Find where the given text appears and provide that cell's center as [X, Y] coordinate. 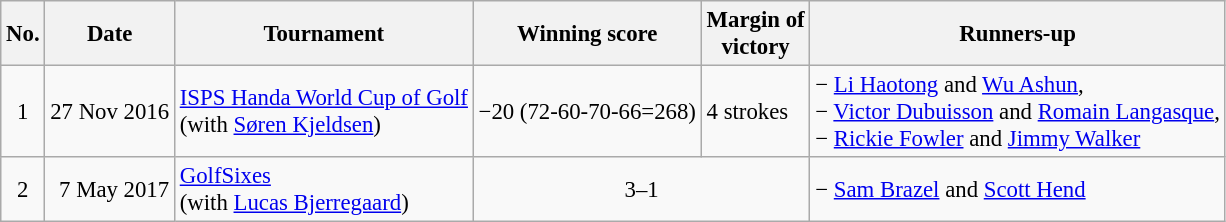
No. [23, 34]
Margin ofvictory [756, 34]
27 Nov 2016 [110, 112]
7 May 2017 [110, 190]
Runners-up [1018, 34]
3–1 [642, 190]
−20 (72-60-70-66=268) [587, 112]
GolfSixes(with Lucas Bjerregaard) [324, 190]
Tournament [324, 34]
Date [110, 34]
2 [23, 190]
ISPS Handa World Cup of Golf(with Søren Kjeldsen) [324, 112]
Winning score [587, 34]
− Li Haotong and Wu Ashun, − Victor Dubuisson and Romain Langasque, − Rickie Fowler and Jimmy Walker [1018, 112]
− Sam Brazel and Scott Hend [1018, 190]
4 strokes [756, 112]
1 [23, 112]
